Capture the cell that displays the provided text and extract its [x, y] central coordinate. 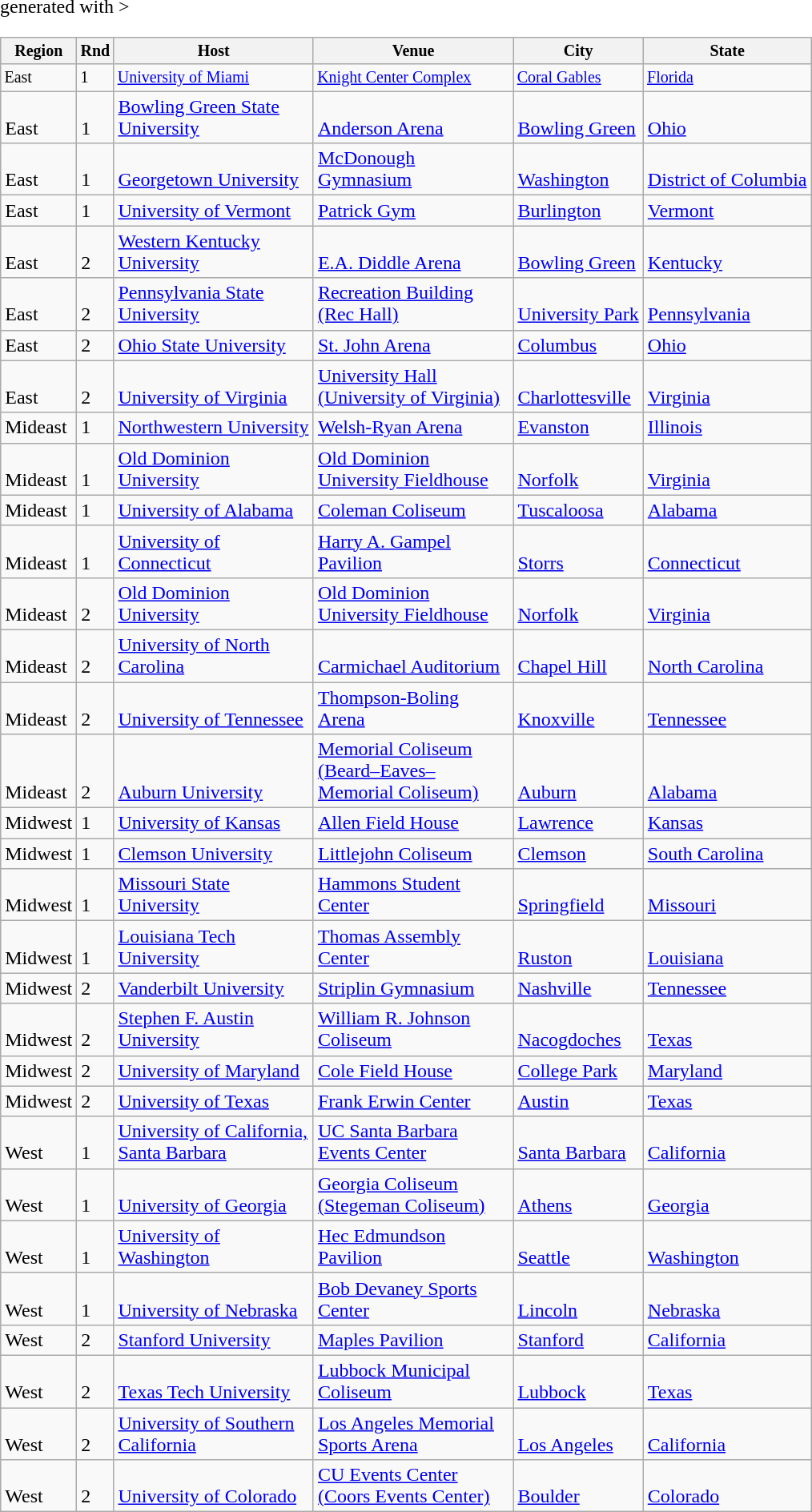
William R. Johnson Coliseum [413, 1030]
Nashville [578, 988]
Region [38, 51]
North Carolina [727, 655]
Hammons Student Center [413, 895]
Ruston [578, 947]
Seattle [578, 1246]
Western Kentucky University [213, 251]
Pennsylvania State University [213, 304]
University of Nebraska [213, 1299]
Chapel Hill [578, 655]
Texas Tech University [213, 1381]
Auburn University [213, 771]
Kentucky [727, 251]
University of Kansas [213, 823]
Los Angeles Memorial Sports Arena [413, 1434]
Georgia Coliseum (Stegeman Coliseum) [413, 1195]
Lubbock [578, 1381]
Illinois [727, 428]
Knoxville [578, 708]
University of Colorado [213, 1486]
South Carolina [727, 854]
Clemson [578, 854]
Tuscaloosa [578, 510]
Hec Edmundson Pavilion [413, 1246]
CU Events Center (Coors Events Center) [413, 1486]
Bob Devaney Sports Center [413, 1299]
Connecticut [727, 551]
Lubbock Municipal Coliseum [413, 1381]
Littlejohn Coliseum [413, 854]
Carmichael Auditorium [413, 655]
Auburn [578, 771]
Harry A. Gampel Pavilion [413, 551]
Northwestern University [213, 428]
Los Angeles [578, 1434]
McDonough Gymnasium [413, 170]
Venue [413, 51]
Anderson Arena [413, 117]
Coral Gables [578, 77]
Louisiana [727, 947]
University Park [578, 304]
University of Miami [213, 77]
Knight Center Complex [413, 77]
Stanford [578, 1340]
City [578, 51]
Missouri [727, 895]
Maples Pavilion [413, 1340]
Thompson-Boling Arena [413, 708]
Boulder [578, 1486]
Thomas Assembly Center [413, 947]
Clemson University [213, 854]
Ohio State University [213, 345]
Evanston [578, 428]
University of Virginia [213, 386]
University of California, Santa Barbara [213, 1142]
Columbus [578, 345]
Georgia [727, 1195]
University of Connecticut [213, 551]
Recreation Building (Rec Hall) [413, 304]
Athens [578, 1195]
Lawrence [578, 823]
Charlottesville [578, 386]
District of Columbia [727, 170]
Patrick Gym [413, 211]
Striplin Gymnasium [413, 988]
Coleman Coliseum [413, 510]
Kansas [727, 823]
University Hall (University of Virginia) [413, 386]
University of Maryland [213, 1071]
University of Vermont [213, 211]
University of Tennessee [213, 708]
Pennsylvania [727, 304]
University of Texas [213, 1101]
Georgetown University [213, 170]
Burlington [578, 211]
Memorial Coliseum (Beard–Eaves–Memorial Coliseum) [413, 771]
Stanford University [213, 1340]
Springfield [578, 895]
University of Alabama [213, 510]
Louisiana Tech University [213, 947]
St. John Arena [413, 345]
Cole Field House [413, 1071]
Austin [578, 1101]
Colorado [727, 1486]
Frank Erwin Center [413, 1101]
Bowling Green State University [213, 117]
Storrs [578, 551]
University of Georgia [213, 1195]
Nebraska [727, 1299]
Florida [727, 77]
Missouri State University [213, 895]
UC Santa Barbara Events Center [413, 1142]
Vermont [727, 211]
Maryland [727, 1071]
Santa Barbara [578, 1142]
Welsh-Ryan Arena [413, 428]
College Park [578, 1071]
State [727, 51]
Host [213, 51]
E.A. Diddle Arena [413, 251]
University of North Carolina [213, 655]
Nacogdoches [578, 1030]
University of Washington [213, 1246]
University of Southern California [213, 1434]
Vanderbilt University [213, 988]
Allen Field House [413, 823]
Lincoln [578, 1299]
Rnd [95, 51]
Stephen F. Austin University [213, 1030]
